Output the [X, Y] coordinate of the center of the cell containing the given text.  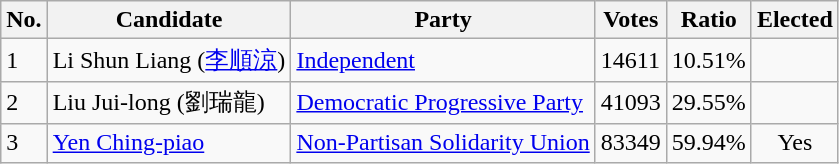
Independent [443, 60]
No. [24, 20]
Democratic Progressive Party [443, 102]
Candidate [169, 20]
59.94% [708, 143]
2 [24, 102]
Yen Ching-piao [169, 143]
Liu Jui-long (劉瑞龍) [169, 102]
3 [24, 143]
Yes [794, 143]
Li Shun Liang (李順涼) [169, 60]
Votes [630, 20]
Party [443, 20]
29.55% [708, 102]
14611 [630, 60]
10.51% [708, 60]
83349 [630, 143]
Non-Partisan Solidarity Union [443, 143]
Ratio [708, 20]
Elected [794, 20]
1 [24, 60]
41093 [630, 102]
